Determine the [x, y] coordinate at the center of the cell enclosing the given text.  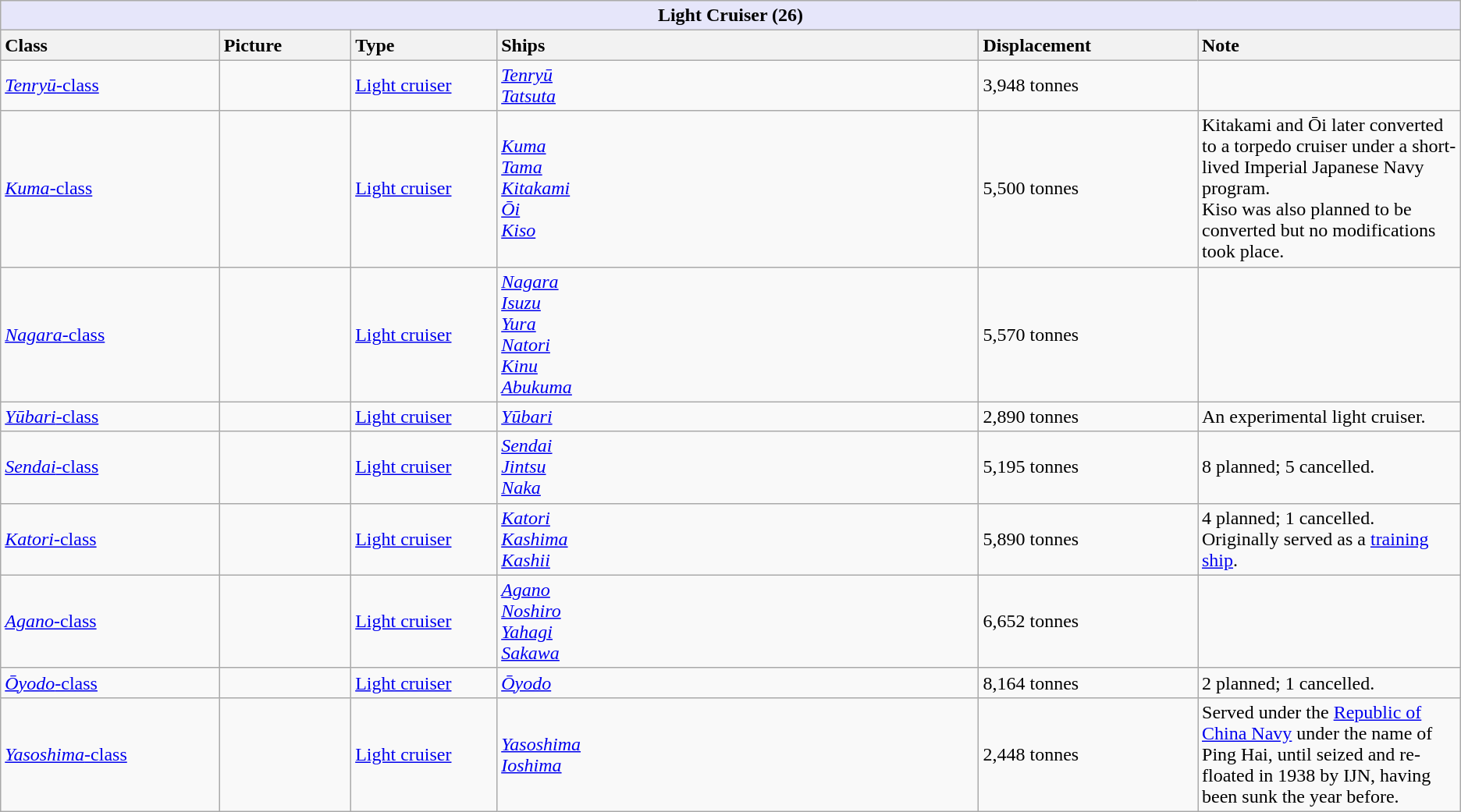
Type [425, 45]
Ōyodo [738, 683]
Served under the Republic of China Navy under the name of Ping Hai, until seized and re-floated in 1938 by IJN, having been sunk the year before. [1328, 754]
2 planned; 1 cancelled. [1328, 683]
KumaTamaKitakamiŌiKiso [738, 189]
4 planned; 1 cancelled.Originally served as a training ship. [1328, 539]
Ships [738, 45]
6,652 tonnes [1088, 621]
5,570 tonnes [1088, 334]
Yūbari [738, 417]
2,448 tonnes [1088, 754]
5,195 tonnes [1088, 467]
5,500 tonnes [1088, 189]
Katori-class [111, 539]
3,948 tonnes [1088, 86]
Displacement [1088, 45]
Ōyodo-class [111, 683]
Kuma-class [111, 189]
KatoriKashimaKashii [738, 539]
YasoshimaIoshima [738, 754]
Picture [285, 45]
SendaiJintsuNaka [738, 467]
AganoNoshiroYahagiSakawa [738, 621]
Sendai-class [111, 467]
8,164 tonnes [1088, 683]
Tenryū-class [111, 86]
2,890 tonnes [1088, 417]
NagaraIsuzuYuraNatoriKinuAbukuma [738, 334]
Yasoshima-class [111, 754]
Nagara-class [111, 334]
An experimental light cruiser. [1328, 417]
8 planned; 5 cancelled. [1328, 467]
Light Cruiser (26) [730, 16]
Agano-class [111, 621]
Yūbari-class [111, 417]
Note [1328, 45]
5,890 tonnes [1088, 539]
Class [111, 45]
TenryūTatsuta [738, 86]
